Scan for the cell matching the given text and deliver its [X, Y] coordinate at center. 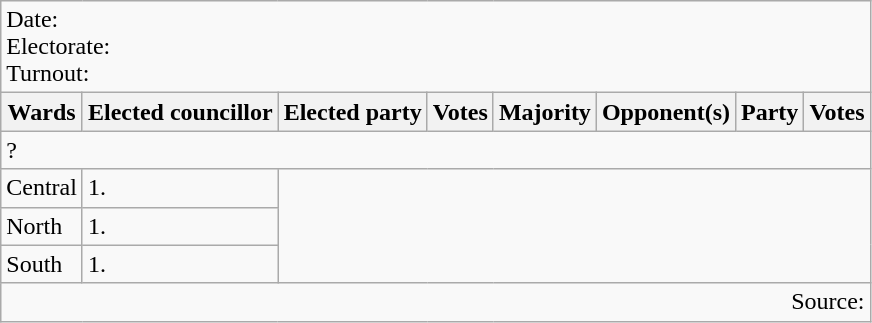
South [42, 264]
North [42, 226]
Opponent(s) [666, 112]
Source: [436, 302]
Party [770, 112]
Central [42, 188]
Majority [544, 112]
Elected party [352, 112]
Date: Electorate: Turnout: [436, 47]
Wards [42, 112]
? [436, 150]
Elected councillor [180, 112]
